Extract the (x, y) coordinate from the center of the cell holding the provided text.  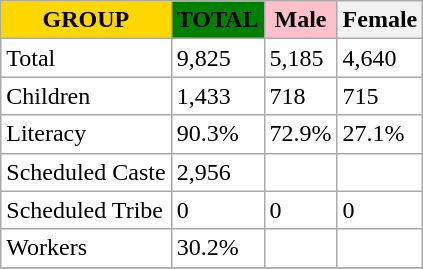
2,956 (218, 172)
718 (300, 96)
9,825 (218, 58)
Scheduled Caste (86, 172)
90.3% (218, 134)
Total (86, 58)
Workers (86, 248)
1,433 (218, 96)
Literacy (86, 134)
Children (86, 96)
GROUP (86, 20)
Female (380, 20)
Male (300, 20)
27.1% (380, 134)
5,185 (300, 58)
715 (380, 96)
72.9% (300, 134)
30.2% (218, 248)
4,640 (380, 58)
Scheduled Tribe (86, 210)
TOTAL (218, 20)
